Detect which cell encompasses the target text, then output its (X, Y) center coordinate. 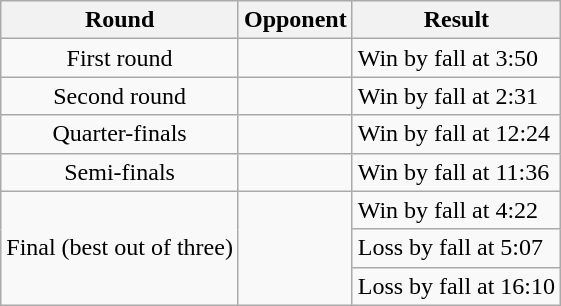
Loss by fall at 5:07 (456, 248)
Loss by fall at 16:10 (456, 286)
Quarter-finals (120, 134)
Round (120, 20)
Result (456, 20)
Second round (120, 96)
Win by fall at 11:36 (456, 172)
Win by fall at 3:50 (456, 58)
First round (120, 58)
Win by fall at 12:24 (456, 134)
Win by fall at 4:22 (456, 210)
Opponent (295, 20)
Win by fall at 2:31 (456, 96)
Final (best out of three) (120, 248)
Semi-finals (120, 172)
